Scan for the cell matching the given text and deliver its [X, Y] coordinate at center. 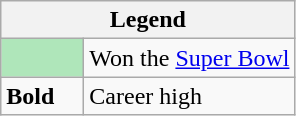
Bold [42, 96]
Won the Super Bowl [190, 58]
Legend [148, 20]
Career high [190, 96]
